Extract the [X, Y] coordinate from the center of the cell holding the provided text.  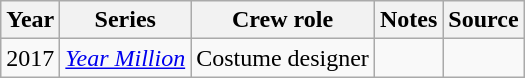
Year Million [126, 58]
Crew role [283, 20]
Series [126, 20]
Notes [408, 20]
2017 [30, 58]
Source [484, 20]
Costume designer [283, 58]
Year [30, 20]
